Return the [x, y] coordinate for the center point of the cell that contains the specified text.  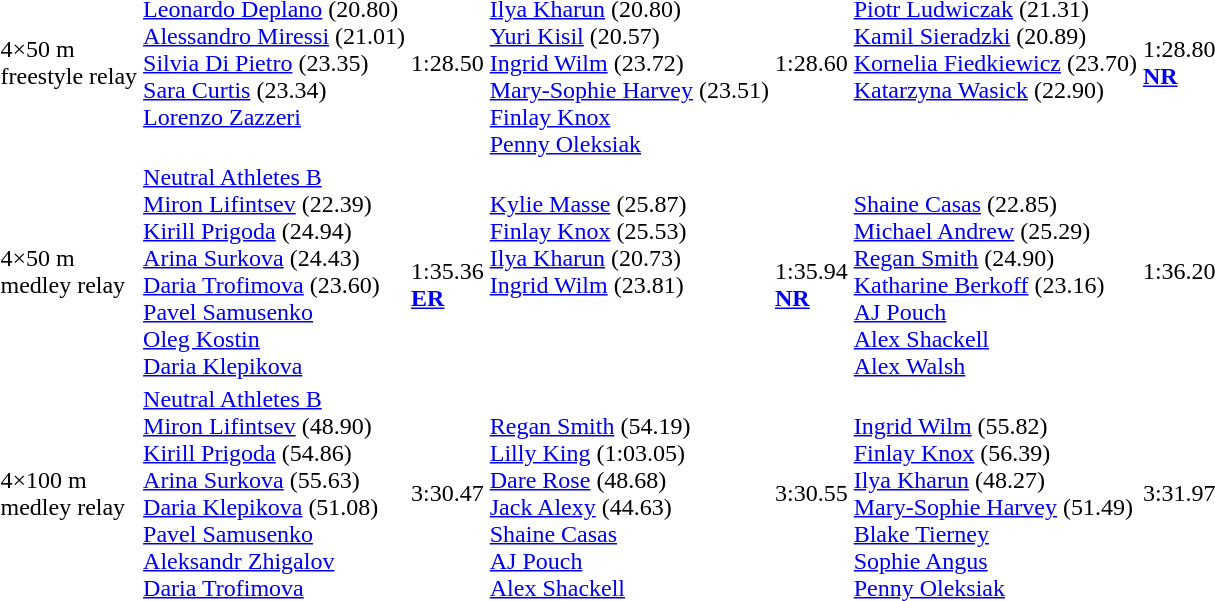
Shaine Casas (22.85)Michael Andrew (25.29)Regan Smith (24.90)Katharine Berkoff (23.16)AJ PouchAlex ShackellAlex Walsh [995, 272]
1:35.36ER [448, 272]
Kylie Masse (25.87)Finlay Knox (25.53)Ilya Kharun (20.73)Ingrid Wilm (23.81) [629, 272]
Neutral Athletes BMiron Lifintsev (22.39)Kirill Prigoda (24.94)Arina Surkova (24.43)Daria Trofimova (23.60)Pavel SamusenkoOleg KostinDaria Klepikova [274, 272]
1:35.94NR [811, 272]
